Pinpoint the cell where the given text exists, returning its (X, Y) midpoint coordinate. 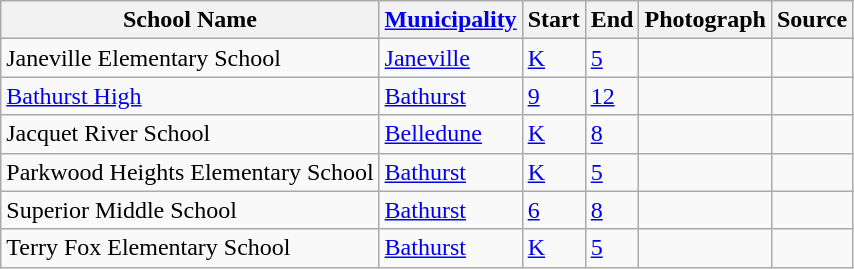
Photograph (705, 20)
Municipality (450, 20)
Terry Fox Elementary School (190, 248)
6 (554, 210)
Start (554, 20)
Source (812, 20)
Superior Middle School (190, 210)
Parkwood Heights Elementary School (190, 172)
Belledune (450, 134)
9 (554, 96)
12 (612, 96)
Bathurst High (190, 96)
End (612, 20)
Jacquet River School (190, 134)
Janeville Elementary School (190, 58)
Janeville (450, 58)
School Name (190, 20)
